Scan for the cell matching the given text and deliver its (X, Y) coordinate at center. 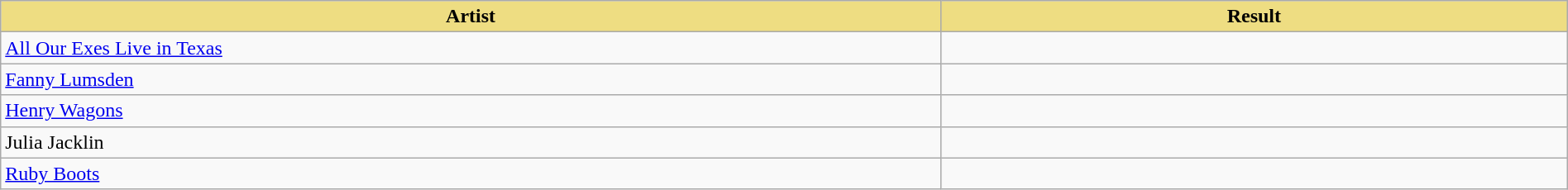
All Our Exes Live in Texas (471, 48)
Result (1254, 17)
Fanny Lumsden (471, 79)
Artist (471, 17)
Julia Jacklin (471, 142)
Henry Wagons (471, 111)
Ruby Boots (471, 173)
